Locate the cell with the specified text and output its [x, y] center coordinate. 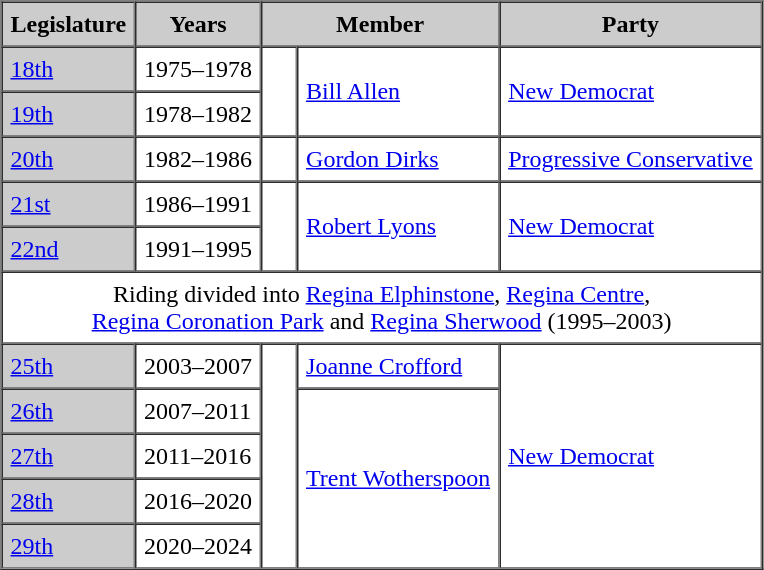
21st [69, 204]
1982–1986 [198, 158]
Party [630, 24]
Robert Lyons [398, 227]
19th [69, 114]
2020–2024 [198, 546]
25th [69, 366]
Years [198, 24]
Bill Allen [398, 91]
Legislature [69, 24]
1986–1991 [198, 204]
Member [380, 24]
22nd [69, 248]
Trent Wotherspoon [398, 478]
Joanne Crofford [398, 366]
27th [69, 456]
2011–2016 [198, 456]
1975–1978 [198, 68]
18th [69, 68]
20th [69, 158]
26th [69, 410]
29th [69, 546]
28th [69, 500]
2016–2020 [198, 500]
Progressive Conservative [630, 158]
1978–1982 [198, 114]
2007–2011 [198, 410]
2003–2007 [198, 366]
Gordon Dirks [398, 158]
Riding divided into Regina Elphinstone, Regina Centre,Regina Coronation Park and Regina Sherwood (1995–2003) [382, 308]
1991–1995 [198, 248]
